Provide the [x, y] coordinate of the cell's center where the given text is located.  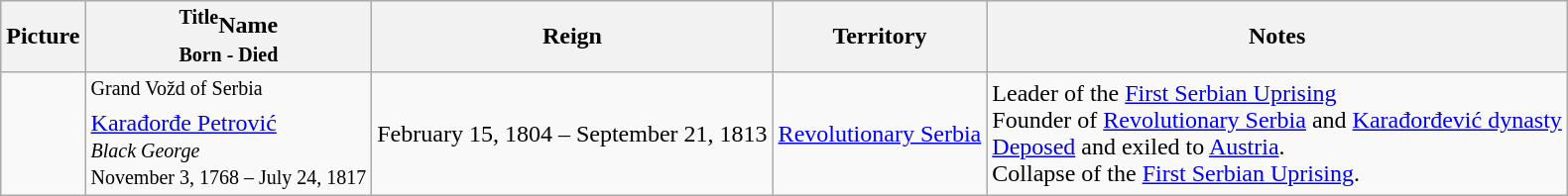
Grand Vožd of Serbia Karađorđe PetrovićBlack George November 3, 1768 – July 24, 1817 [228, 134]
Notes [1277, 37]
Reign [572, 37]
Revolutionary Serbia [880, 134]
February 15, 1804 – September 21, 1813 [572, 134]
Picture [44, 37]
TitleNameBorn - Died [228, 37]
Territory [880, 37]
